Pinpoint the cell where the given text exists, returning its [X, Y] midpoint coordinate. 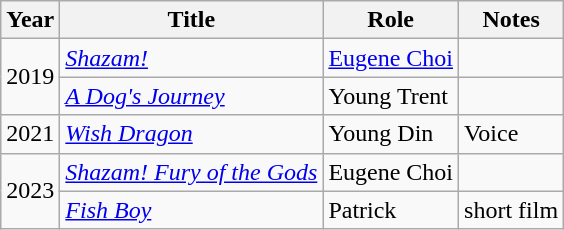
short film [512, 210]
Fish Boy [192, 210]
Young Din [391, 134]
Notes [512, 20]
Patrick [391, 210]
Year [30, 20]
2023 [30, 191]
2021 [30, 134]
Role [391, 20]
Shazam! Fury of the Gods [192, 172]
Shazam! [192, 58]
Wish Dragon [192, 134]
Voice [512, 134]
2019 [30, 77]
Title [192, 20]
Young Trent [391, 96]
A Dog's Journey [192, 96]
